Find where the given text appears and provide that cell's center as [x, y] coordinate. 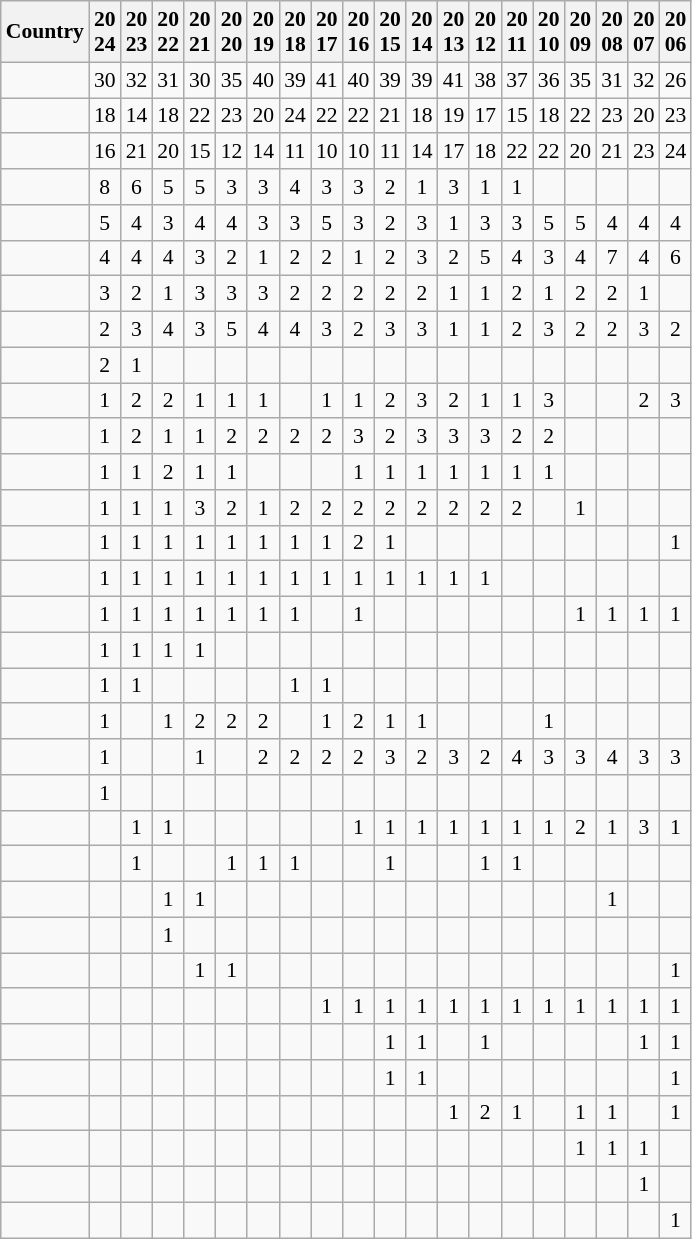
2006 [676, 32]
2013 [454, 32]
2018 [295, 32]
2021 [200, 32]
2016 [359, 32]
19 [454, 116]
2015 [390, 32]
2020 [232, 32]
2024 [105, 32]
8 [105, 187]
Country [45, 32]
2012 [485, 32]
38 [485, 80]
2019 [263, 32]
26 [676, 80]
2017 [327, 32]
36 [549, 80]
16 [105, 152]
7 [612, 258]
2008 [612, 32]
2007 [644, 32]
2023 [137, 32]
37 [517, 80]
2009 [581, 32]
2022 [168, 32]
2011 [517, 32]
12 [232, 152]
2014 [422, 32]
2010 [549, 32]
